Locate the cell with the specified text and output its [X, Y] center coordinate. 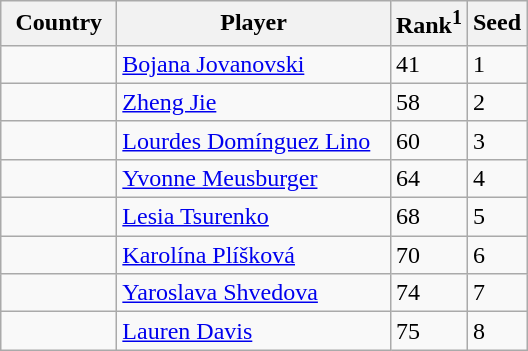
2 [496, 102]
Yaroslava Shvedova [254, 293]
Lesia Tsurenko [254, 217]
8 [496, 331]
6 [496, 255]
75 [428, 331]
64 [428, 178]
Lauren Davis [254, 331]
Bojana Jovanovski [254, 64]
4 [496, 178]
41 [428, 64]
Zheng Jie [254, 102]
1 [496, 64]
68 [428, 217]
Karolína Plíšková [254, 255]
5 [496, 217]
74 [428, 293]
Player [254, 24]
70 [428, 255]
7 [496, 293]
Yvonne Meusburger [254, 178]
Rank1 [428, 24]
Country [59, 24]
Lourdes Domínguez Lino [254, 140]
3 [496, 140]
58 [428, 102]
Seed [496, 24]
60 [428, 140]
